For the text-containing cell, return its midpoint in [X, Y] coordinate format. 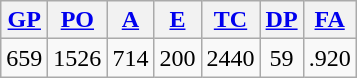
59 [282, 58]
2440 [230, 58]
GP [24, 20]
200 [178, 58]
.920 [330, 58]
A [130, 20]
PO [78, 20]
1526 [78, 58]
DP [282, 20]
E [178, 20]
659 [24, 58]
714 [130, 58]
TC [230, 20]
FA [330, 20]
